From the cell containing the given text, extract its center point as (x, y) coordinate. 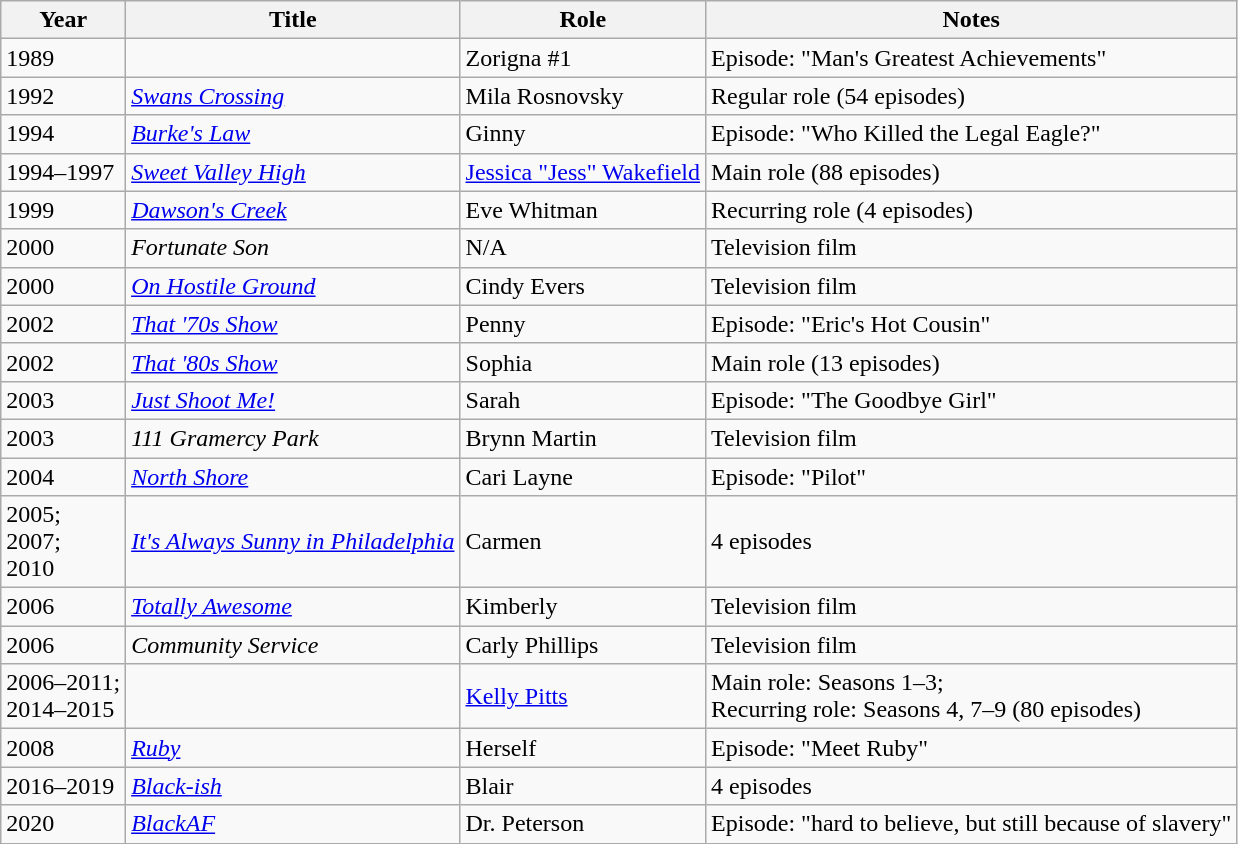
Episode: "Eric's Hot Cousin" (972, 324)
Main role: Seasons 1–3;Recurring role: Seasons 4, 7–9 (80 episodes) (972, 696)
Black-ish (293, 786)
Main role (88 episodes) (972, 172)
Kelly Pitts (583, 696)
BlackAF (293, 824)
Ruby (293, 748)
That '70s Show (293, 324)
Mila Rosnovsky (583, 96)
Community Service (293, 645)
It's Always Sunny in Philadelphia (293, 542)
Episode: "Pilot" (972, 477)
1999 (64, 210)
Totally Awesome (293, 607)
Sarah (583, 400)
That '80s Show (293, 362)
Swans Crossing (293, 96)
Penny (583, 324)
Carmen (583, 542)
Regular role (54 episodes) (972, 96)
2006–2011;2014–2015 (64, 696)
2004 (64, 477)
Fortunate Son (293, 248)
Brynn Martin (583, 438)
Dr. Peterson (583, 824)
Just Shoot Me! (293, 400)
Episode: "Meet Ruby" (972, 748)
Eve Whitman (583, 210)
1989 (64, 58)
2016–2019 (64, 786)
Role (583, 20)
Burke's Law (293, 134)
Title (293, 20)
On Hostile Ground (293, 286)
Cari Layne (583, 477)
Kimberly (583, 607)
Sweet Valley High (293, 172)
1992 (64, 96)
2005; 2007; 2010 (64, 542)
Cindy Evers (583, 286)
Main role (13 episodes) (972, 362)
Sophia (583, 362)
N/A (583, 248)
Year (64, 20)
North Shore (293, 477)
Herself (583, 748)
Notes (972, 20)
Episode: "Man's Greatest Achievements" (972, 58)
Jessica "Jess" Wakefield (583, 172)
1994 (64, 134)
Carly Phillips (583, 645)
Dawson's Creek (293, 210)
Recurring role (4 episodes) (972, 210)
2008 (64, 748)
Episode: "Who Killed the Legal Eagle?" (972, 134)
111 Gramercy Park (293, 438)
Zorigna #1 (583, 58)
1994–1997 (64, 172)
Blair (583, 786)
2020 (64, 824)
Ginny (583, 134)
Episode: "hard to believe, but still because of slavery" (972, 824)
Episode: "The Goodbye Girl" (972, 400)
